Return the [x, y] coordinate for the center point of the cell that contains the specified text.  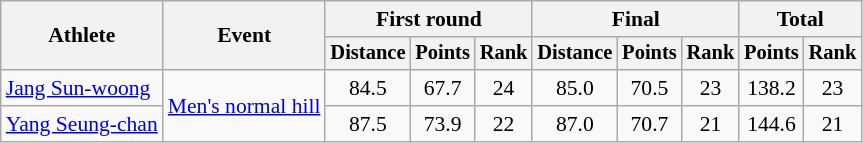
Event [244, 36]
70.5 [649, 88]
144.6 [771, 124]
87.0 [574, 124]
24 [504, 88]
70.7 [649, 124]
Yang Seung-chan [82, 124]
87.5 [368, 124]
85.0 [574, 88]
Jang Sun-woong [82, 88]
Athlete [82, 36]
Final [636, 19]
73.9 [442, 124]
First round [428, 19]
67.7 [442, 88]
138.2 [771, 88]
22 [504, 124]
Men's normal hill [244, 106]
Total [800, 19]
84.5 [368, 88]
